Locate the cell with the specified text and output its [X, Y] center coordinate. 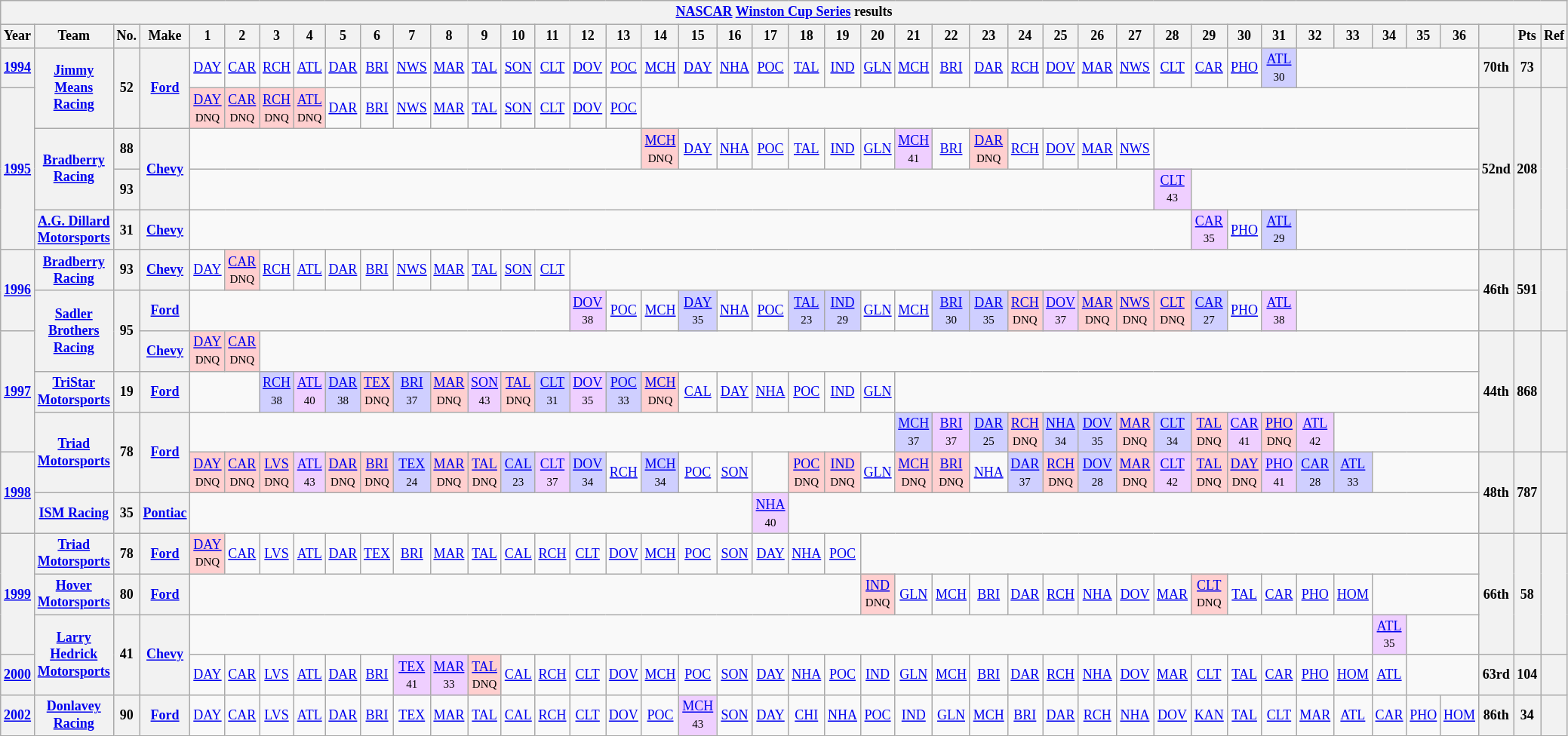
9 [484, 36]
TriStar Motorsports [74, 391]
48th [1496, 493]
POC33 [624, 391]
CAR27 [1209, 311]
TEX41 [412, 675]
RCH38 [277, 391]
DAR35 [988, 311]
ATL29 [1279, 230]
12 [588, 36]
CLT31 [552, 391]
52nd [1496, 169]
CAR35 [1209, 230]
22 [952, 36]
17 [770, 36]
90 [127, 716]
20 [878, 36]
4 [309, 36]
58 [1527, 594]
Pontiac [164, 513]
ATL42 [1315, 432]
CAR41 [1244, 432]
IND29 [843, 311]
5 [343, 36]
15 [698, 36]
2 [242, 36]
63rd [1496, 675]
MCH41 [914, 149]
36 [1459, 36]
NHA34 [1061, 432]
1995 [18, 169]
Pts [1527, 36]
787 [1527, 493]
CAR28 [1315, 473]
Ref [1554, 36]
6 [377, 36]
95 [127, 330]
44th [1496, 392]
TAL23 [807, 311]
CHI [807, 716]
46th [1496, 290]
Year [18, 36]
DOV28 [1097, 473]
3 [277, 36]
14 [660, 36]
CAL23 [518, 473]
2002 [18, 716]
591 [1527, 290]
SON43 [484, 391]
CLT37 [552, 473]
NASCAR Winston Cup Series results [785, 12]
Sadler Brothers Racing [74, 330]
52 [127, 87]
TEXDNQ [377, 391]
PHODNQ [1279, 432]
80 [127, 594]
104 [1527, 675]
DOV38 [588, 311]
10 [518, 36]
NHA40 [770, 513]
ATL38 [1279, 311]
CLT42 [1173, 473]
32 [1315, 36]
PHO41 [1279, 473]
13 [624, 36]
DAR38 [343, 391]
1996 [18, 290]
66th [1496, 594]
DOV37 [1061, 311]
70th [1496, 68]
88 [127, 149]
No. [127, 36]
26 [1097, 36]
2000 [18, 675]
1994 [18, 68]
CLT34 [1173, 432]
LVSDNQ [277, 473]
Make [164, 36]
28 [1173, 36]
41 [127, 655]
ISM Racing [74, 513]
MCH37 [914, 432]
Jimmy Means Racing [74, 87]
16 [735, 36]
DOV34 [588, 473]
868 [1527, 392]
ATL30 [1279, 68]
73 [1527, 68]
23 [988, 36]
ATL40 [309, 391]
ATLDNQ [309, 109]
BRI30 [952, 311]
86th [1496, 716]
Donlavey Racing [74, 716]
30 [1244, 36]
ATL43 [309, 473]
1997 [18, 392]
Hover Motorsports [74, 594]
25 [1061, 36]
A.G. Dillard Motorsports [74, 230]
27 [1135, 36]
DAR37 [1025, 473]
POCDNQ [807, 473]
ATL35 [1389, 634]
18 [807, 36]
TEX24 [412, 473]
MAR33 [449, 675]
29 [1209, 36]
21 [914, 36]
KAN [1209, 716]
ATL33 [1354, 473]
Larry Hedrick Motorsports [74, 655]
MCH43 [698, 716]
MCH34 [660, 473]
7 [412, 36]
1998 [18, 493]
1999 [18, 594]
33 [1354, 36]
NWSDNQ [1135, 311]
208 [1527, 169]
8 [449, 36]
CLT43 [1173, 189]
24 [1025, 36]
DAY35 [698, 311]
11 [552, 36]
1 [208, 36]
DAR25 [988, 432]
Team [74, 36]
